Scan for the cell matching the given text and deliver its [X, Y] coordinate at center. 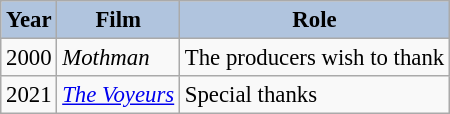
2000 [29, 58]
Special thanks [315, 95]
2021 [29, 95]
The Voyeurs [118, 95]
Role [315, 20]
Mothman [118, 58]
The producers wish to thank [315, 58]
Film [118, 20]
Year [29, 20]
